Search for the cell housing the specified text and yield its [X, Y] center coordinate. 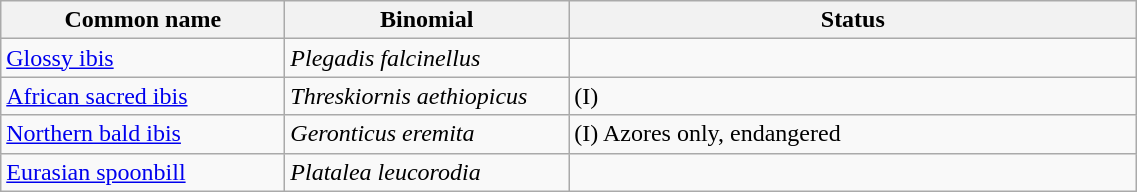
African sacred ibis [143, 96]
Geronticus eremita [427, 134]
Platalea leucorodia [427, 172]
Common name [143, 20]
Northern bald ibis [143, 134]
Plegadis falcinellus [427, 58]
(I) [853, 96]
Threskiornis aethiopicus [427, 96]
Glossy ibis [143, 58]
Status [853, 20]
Binomial [427, 20]
Eurasian spoonbill [143, 172]
(I) Azores only, endangered [853, 134]
